From the cell containing the given text, extract its center point as [x, y] coordinate. 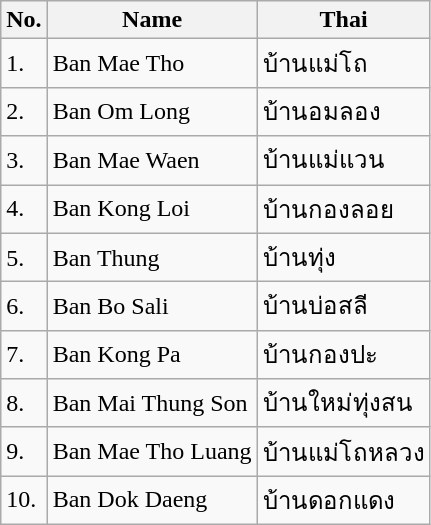
8. [24, 404]
บ้านบ่อสลี [344, 306]
Ban Bo Sali [152, 306]
6. [24, 306]
Ban Thung [152, 258]
5. [24, 258]
3. [24, 160]
บ้านกองปะ [344, 354]
Ban Kong Loi [152, 208]
10. [24, 500]
บ้านกองลอย [344, 208]
Ban Dok Daeng [152, 500]
Name [152, 20]
Ban Om Long [152, 112]
9. [24, 452]
บ้านแม่โถหลวง [344, 452]
Ban Mai Thung Son [152, 404]
7. [24, 354]
1. [24, 64]
4. [24, 208]
บ้านแม่แวน [344, 160]
บ้านดอกแดง [344, 500]
Ban Mae Tho Luang [152, 452]
No. [24, 20]
2. [24, 112]
บ้านทุ่ง [344, 258]
Thai [344, 20]
บ้านใหม่ทุ่งสน [344, 404]
Ban Mae Tho [152, 64]
บ้านอมลอง [344, 112]
บ้านแม่โถ [344, 64]
Ban Mae Waen [152, 160]
Ban Kong Pa [152, 354]
